Provide the [X, Y] coordinate of the cell's center where the given text is located.  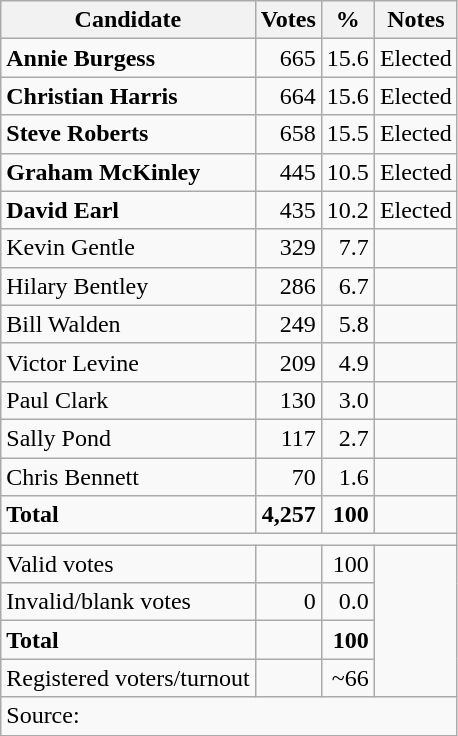
4.9 [348, 362]
658 [288, 134]
1.6 [348, 477]
286 [288, 286]
4,257 [288, 515]
445 [288, 172]
70 [288, 477]
% [348, 20]
Annie Burgess [128, 58]
Invalid/blank votes [128, 602]
117 [288, 438]
Registered voters/turnout [128, 678]
329 [288, 248]
665 [288, 58]
6.7 [348, 286]
Victor Levine [128, 362]
0.0 [348, 602]
Valid votes [128, 564]
10.2 [348, 210]
664 [288, 96]
209 [288, 362]
435 [288, 210]
7.7 [348, 248]
Hilary Bentley [128, 286]
~66 [348, 678]
0 [288, 602]
Sally Pond [128, 438]
3.0 [348, 400]
David Earl [128, 210]
Source: [230, 716]
Kevin Gentle [128, 248]
10.5 [348, 172]
Paul Clark [128, 400]
Bill Walden [128, 324]
5.8 [348, 324]
Votes [288, 20]
2.7 [348, 438]
Graham McKinley [128, 172]
15.5 [348, 134]
Notes [416, 20]
Candidate [128, 20]
130 [288, 400]
Christian Harris [128, 96]
Chris Bennett [128, 477]
249 [288, 324]
Steve Roberts [128, 134]
